Output the [x, y] coordinate of the center of the cell containing the given text.  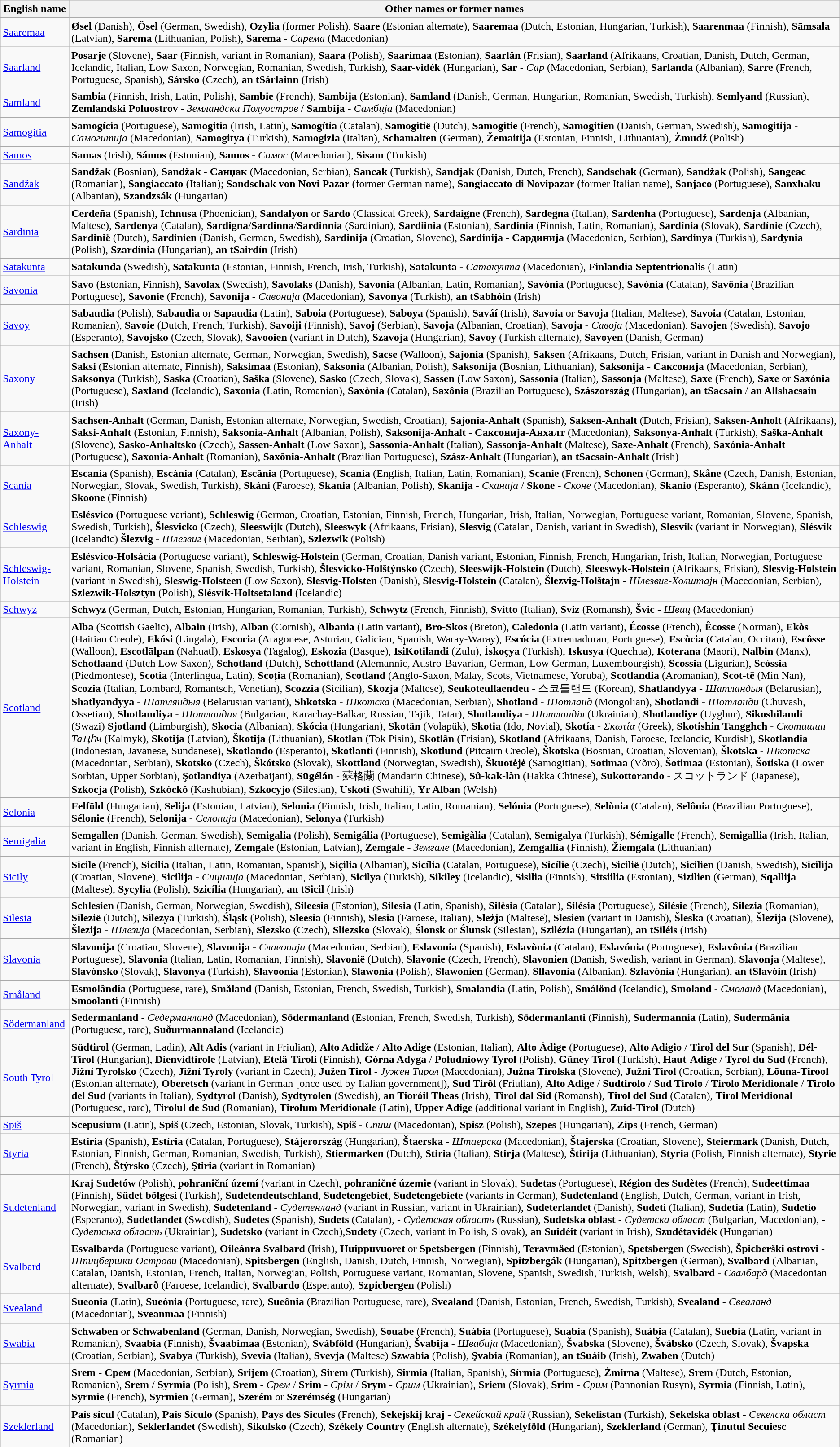
Småland [35, 995]
Saxony [35, 378]
Schwyz (German, Dutch, Estonian, Hungarian, Romanian, Turkish), Schwytz (French, Finnish), Svitto (Italian), Sviz (Romansh), Švic - Швиц (Macedonian) [455, 610]
Spiš [35, 1125]
Savoy [35, 325]
Svealand [35, 1308]
Szeklerland [35, 1426]
Sudetenland [35, 1207]
Syrmia [35, 1385]
South Tyrol [35, 1078]
Saaremaa [35, 32]
Satakunda (Swedish), Satakunta (Estonian, Finnish, French, Irish, Turkish), Satakunta - Сатакунта (Macedonian), Finlandia Septentrionalis (Latin) [455, 267]
English name [35, 9]
Scepusium (Latin), Spiš (Czech, Estonian, Slovak, Turkish), Spiš - Спиш (Macedonian), Spisz (Polish), Szepes (Hungarian), Zips (French, German) [455, 1125]
Svalbard [35, 1267]
Semigalia [35, 841]
Satakunta [35, 267]
Slavonia [35, 959]
Scania [35, 486]
Sardinia [35, 232]
Samland [35, 102]
Samas (Irish), Sámos (Estonian), Samos - Самос (Macedonian), Sisam (Turkish) [455, 155]
Swabia [35, 1343]
Other names or former names [455, 9]
Samos [35, 155]
Sicily [35, 876]
Schwyz [35, 610]
Selonia [35, 812]
Scotland [35, 708]
Schleswig [35, 527]
Schleswig-Holstein [35, 575]
Södermanland [35, 1024]
Silesia [35, 918]
Savonia [35, 290]
Sandžak [35, 184]
Saarland [35, 67]
Styria [35, 1154]
Saxony-Anhalt [35, 438]
Samogitia [35, 132]
